Find where the given text appears and provide that cell's center as [X, Y] coordinate. 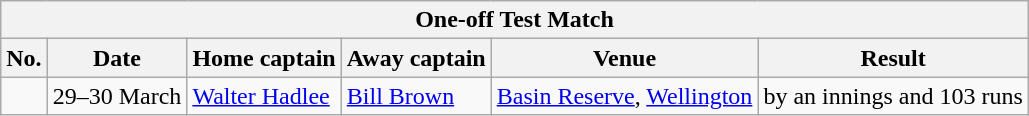
by an innings and 103 runs [893, 96]
Home captain [264, 58]
One-off Test Match [515, 20]
Basin Reserve, Wellington [624, 96]
Result [893, 58]
Date [117, 58]
29–30 March [117, 96]
Venue [624, 58]
Walter Hadlee [264, 96]
No. [24, 58]
Bill Brown [416, 96]
Away captain [416, 58]
